Determine the [X, Y] coordinate at the center of the cell enclosing the given text.  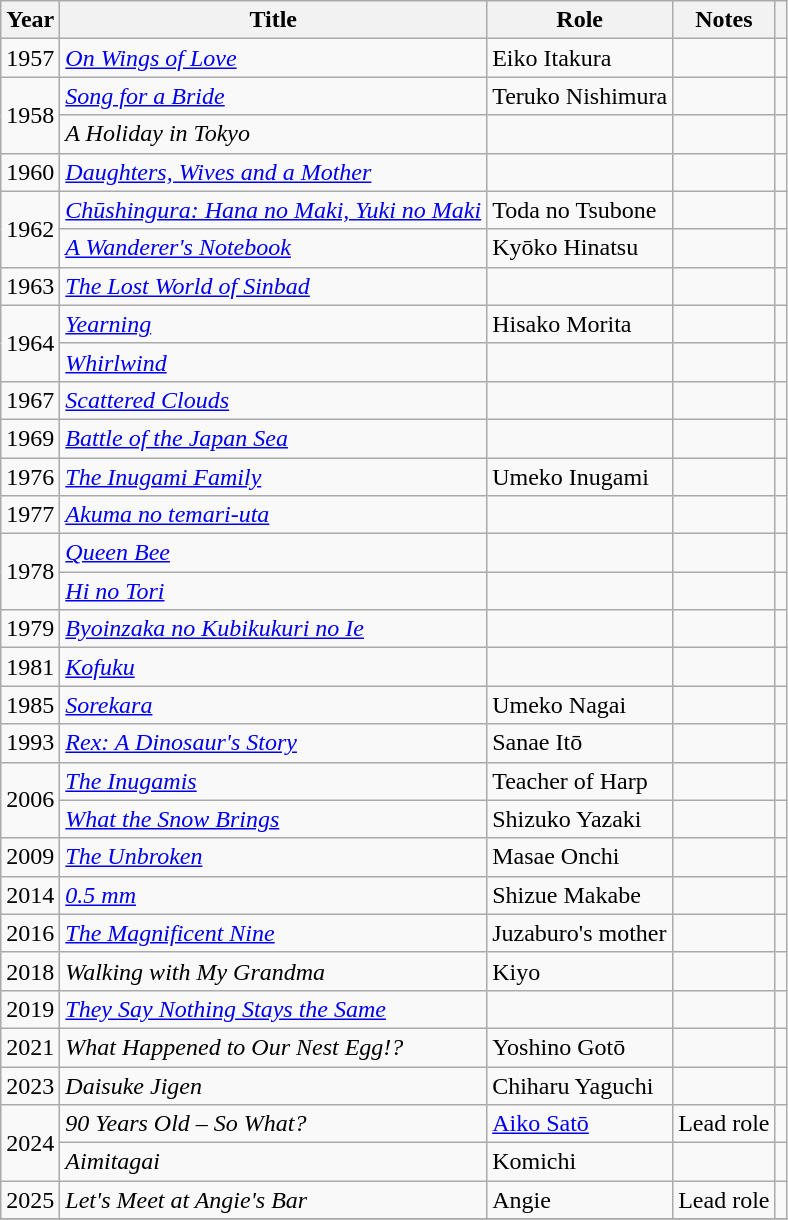
1960 [30, 172]
Umeko Inugami [580, 477]
2014 [30, 895]
1976 [30, 477]
2009 [30, 857]
Let's Meet at Angie's Bar [274, 1200]
1981 [30, 667]
2024 [30, 1143]
Year [30, 20]
Daughters, Wives and a Mother [274, 172]
The Unbroken [274, 857]
1967 [30, 400]
Yoshino Gotō [580, 1047]
The Lost World of Sinbad [274, 286]
Notes [724, 20]
1969 [30, 438]
Eiko Itakura [580, 58]
Umeko Nagai [580, 705]
The Inugami Family [274, 477]
2019 [30, 1009]
1962 [30, 229]
Toda no Tsubone [580, 210]
A Holiday in Tokyo [274, 134]
Kiyo [580, 971]
1978 [30, 572]
Kofuku [274, 667]
Sorekara [274, 705]
1957 [30, 58]
Queen Bee [274, 553]
1985 [30, 705]
Chiharu Yaguchi [580, 1085]
90 Years Old – So What? [274, 1124]
Role [580, 20]
Hi no Tori [274, 591]
Rex: A Dinosaur's Story [274, 743]
1993 [30, 743]
2018 [30, 971]
Whirlwind [274, 362]
Komichi [580, 1162]
Chūshingura: Hana no Maki, Yuki no Maki [274, 210]
Angie [580, 1200]
On Wings of Love [274, 58]
1979 [30, 629]
Daisuke Jigen [274, 1085]
Sanae Itō [580, 743]
1977 [30, 515]
They Say Nothing Stays the Same [274, 1009]
What the Snow Brings [274, 819]
2021 [30, 1047]
Title [274, 20]
Walking with My Grandma [274, 971]
2025 [30, 1200]
A Wanderer's Notebook [274, 248]
Juzaburo's mother [580, 933]
The Magnificent Nine [274, 933]
Akuma no temari-uta [274, 515]
Byoinzaka no Kubikukuri no Ie [274, 629]
Shizuko Yazaki [580, 819]
Masae Onchi [580, 857]
Song for a Bride [274, 96]
Scattered Clouds [274, 400]
Aiko Satō [580, 1124]
Yearning [274, 324]
1963 [30, 286]
Hisako Morita [580, 324]
2023 [30, 1085]
What Happened to Our Nest Egg!? [274, 1047]
2016 [30, 933]
1964 [30, 343]
1958 [30, 115]
0.5 mm [274, 895]
2006 [30, 800]
Battle of the Japan Sea [274, 438]
Shizue Makabe [580, 895]
Kyōko Hinatsu [580, 248]
The Inugamis [274, 781]
Teacher of Harp [580, 781]
Aimitagai [274, 1162]
Teruko Nishimura [580, 96]
